Capture the cell that displays the provided text and extract its (x, y) central coordinate. 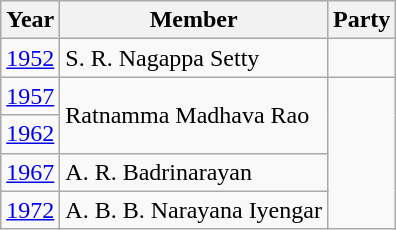
1967 (30, 172)
A. B. B. Narayana Iyengar (194, 210)
Party (361, 20)
1952 (30, 58)
Year (30, 20)
Member (194, 20)
1957 (30, 96)
1972 (30, 210)
1962 (30, 134)
S. R. Nagappa Setty (194, 58)
Ratnamma Madhava Rao (194, 115)
A. R. Badrinarayan (194, 172)
